Capture the cell that displays the provided text and extract its [x, y] central coordinate. 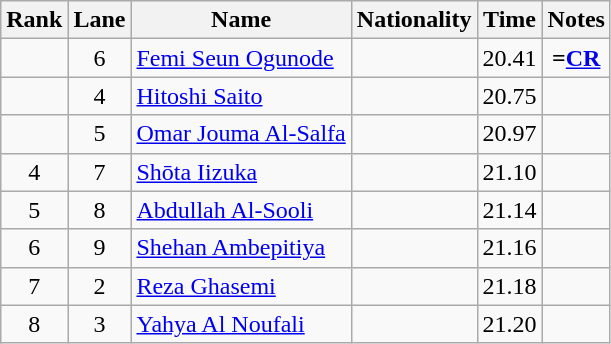
2 [100, 286]
21.14 [510, 210]
Femi Seun Ogunode [241, 58]
Notes [576, 20]
Rank [34, 20]
20.97 [510, 134]
Time [510, 20]
21.16 [510, 248]
Yahya Al Noufali [241, 324]
21.10 [510, 172]
20.41 [510, 58]
Reza Ghasemi [241, 286]
Nationality [414, 20]
Shōta Iizuka [241, 172]
=CR [576, 58]
Shehan Ambepitiya [241, 248]
20.75 [510, 96]
Abdullah Al-Sooli [241, 210]
3 [100, 324]
Omar Jouma Al-Salfa [241, 134]
21.18 [510, 286]
9 [100, 248]
21.20 [510, 324]
Name [241, 20]
Lane [100, 20]
Hitoshi Saito [241, 96]
